For the text-containing cell, return its midpoint in (x, y) coordinate format. 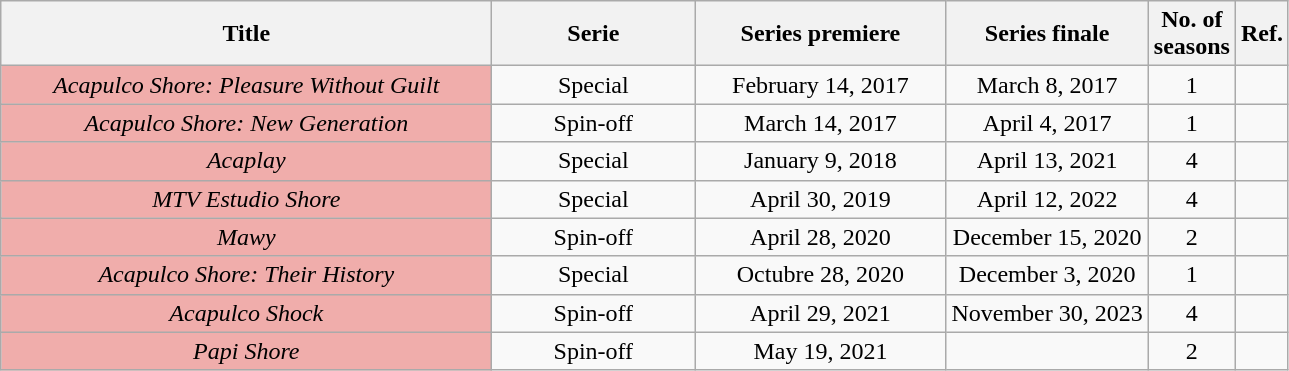
December 15, 2020 (1047, 237)
April 12, 2022 (1047, 199)
April 13, 2021 (1047, 161)
March 8, 2017 (1047, 85)
January 9, 2018 (820, 161)
Title (246, 34)
Papi Shore (246, 351)
Series premiere (820, 34)
MTV Estudio Shore (246, 199)
May 19, 2021 (820, 351)
February 14, 2017 (820, 85)
Ref. (1262, 34)
Acapulco Shore: New Generation (246, 123)
December 3, 2020 (1047, 275)
Mawy (246, 237)
Serie (594, 34)
April 4, 2017 (1047, 123)
Acapulco Shore: Their History (246, 275)
Acaplay (246, 161)
Acapulco Shore: Pleasure Without Guilt (246, 85)
March 14, 2017 (820, 123)
April 28, 2020 (820, 237)
Series finale (1047, 34)
April 29, 2021 (820, 313)
No. ofseasons (1192, 34)
Octubre 28, 2020 (820, 275)
November 30, 2023 (1047, 313)
Acapulco Shock (246, 313)
April 30, 2019 (820, 199)
